Search for the cell housing the specified text and yield its (x, y) center coordinate. 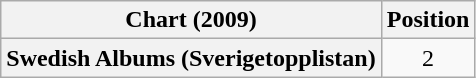
Position (428, 20)
Chart (2009) (191, 20)
Swedish Albums (Sverigetopplistan) (191, 58)
2 (428, 58)
